Capture the cell that displays the provided text and extract its [x, y] central coordinate. 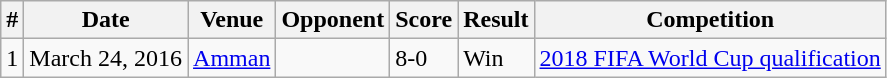
8-0 [424, 58]
Result [496, 20]
# [12, 20]
Score [424, 20]
Opponent [333, 20]
Win [496, 58]
1 [12, 58]
Competition [710, 20]
Venue [232, 20]
Amman [232, 58]
2018 FIFA World Cup qualification [710, 58]
Date [106, 20]
March 24, 2016 [106, 58]
